For the text-containing cell, return its midpoint in (x, y) coordinate format. 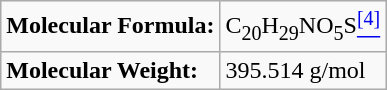
Molecular Formula: (110, 26)
395.514 g/mol (303, 71)
Molecular Weight: (110, 71)
C20H29NO5S[4] (303, 26)
